Search for the cell housing the specified text and yield its [X, Y] center coordinate. 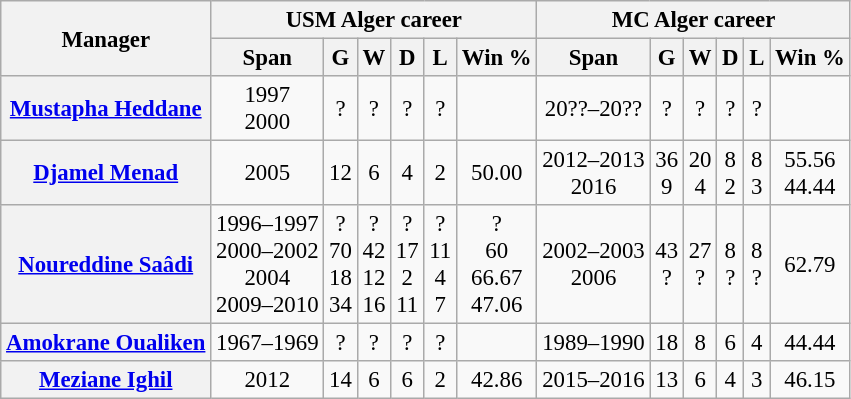
83 [757, 174]
8 [700, 343]
USM Alger career [374, 20]
204 [700, 174]
62.79 [810, 264]
2012–20132016 [594, 174]
82 [730, 174]
2 [440, 174]
50.00 [496, 174]
44.44 [810, 343]
Manager [106, 38]
?1147 [440, 264]
19972000 [268, 108]
18 [666, 343]
27? [700, 264]
1989–1990 [594, 343]
1996–19972000–200220042009–2010 [268, 264]
2002–20032006 [594, 264]
12 [340, 174]
20??–20?? [594, 108]
MC Alger career [694, 20]
?17211 [408, 264]
Amokrane Oualiken [106, 343]
Noureddine Saâdi [106, 264]
?6066.6747.06 [496, 264]
?421216 [374, 264]
Djamel Menad [106, 174]
43? [666, 264]
369 [666, 174]
1967–1969 [268, 343]
Mustapha Heddane [106, 108]
?701834 [340, 264]
55.5644.44 [810, 174]
2005 [268, 174]
